Pinpoint the cell where the given text exists, returning its (X, Y) midpoint coordinate. 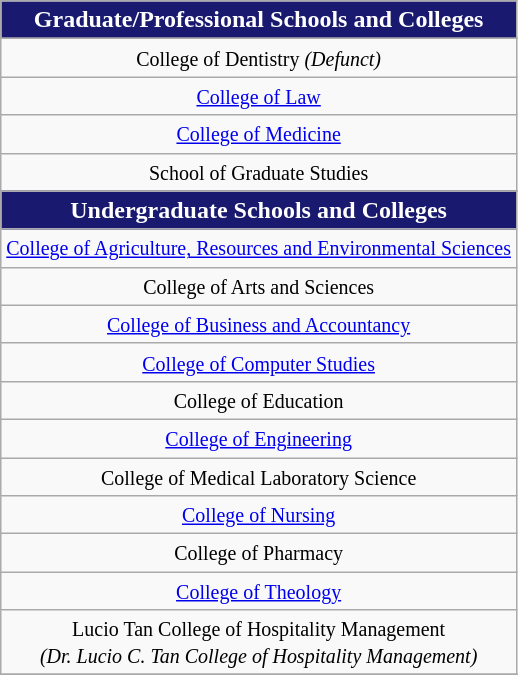
College of Nursing (259, 515)
Undergraduate Schools and Colleges (259, 210)
College of Theology (259, 591)
College of Law (259, 96)
College of Computer Studies (259, 362)
Graduate/Professional Schools and Colleges (259, 20)
College of Pharmacy (259, 553)
Lucio Tan College of Hospitality Management (Dr. Lucio C. Tan College of Hospitality Management) (259, 642)
College of Education (259, 400)
College of Agriculture, Resources and Environmental Sciences (259, 248)
College of Business and Accountancy (259, 324)
College of Dentistry (Defunct) (259, 58)
College of Medical Laboratory Science (259, 477)
College of Arts and Sciences (259, 286)
School of Graduate Studies (259, 172)
College of Engineering (259, 438)
College of Medicine (259, 134)
